Pinpoint the cell where the given text exists, returning its [X, Y] midpoint coordinate. 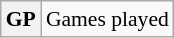
Games played [108, 19]
GP [21, 19]
